Find where the given text appears and provide that cell's center as (x, y) coordinate. 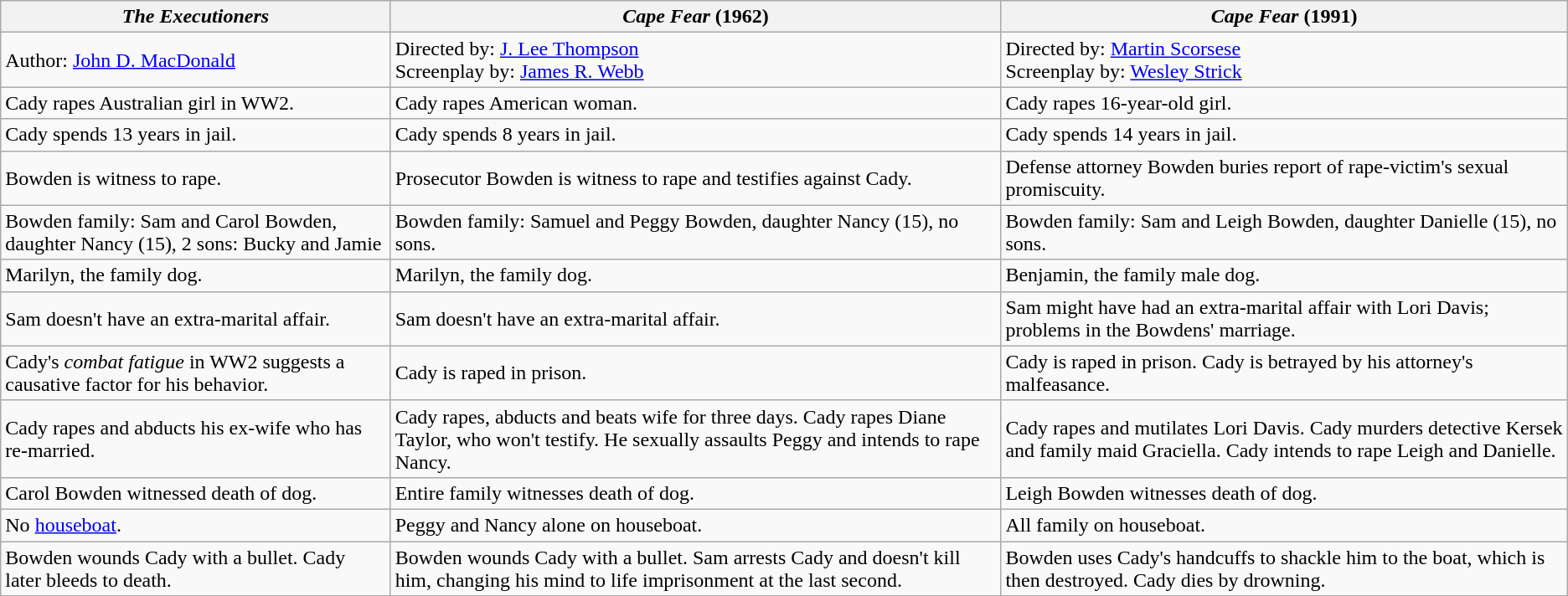
Cady's combat fatigue in WW2 suggests a causative factor for his behavior. (196, 373)
The Executioners (196, 17)
No houseboat. (196, 525)
Cady rapes, abducts and beats wife for three days. Cady rapes Diane Taylor, who won't testify. He sexually assaults Peggy and intends to rape Nancy. (695, 439)
Bowden family: Sam and Carol Bowden, daughter Nancy (15), 2 sons: Bucky and Jamie (196, 233)
Carol Bowden witnessed death of dog. (196, 493)
Peggy and Nancy alone on houseboat. (695, 525)
Sam might have had an extra-marital affair with Lori Davis; problems in the Bowdens' marriage. (1284, 318)
Bowden family: Samuel and Peggy Bowden, daughter Nancy (15), no sons. (695, 233)
Cady rapes and abducts his ex-wife who has re-married. (196, 439)
Cady is raped in prison. (695, 373)
Cape Fear (1991) (1284, 17)
Directed by: J. Lee Thompson Screenplay by: James R. Webb (695, 60)
Author: John D. MacDonald (196, 60)
Cady spends 13 years in jail. (196, 135)
All family on houseboat. (1284, 525)
Cady spends 14 years in jail. (1284, 135)
Cape Fear (1962) (695, 17)
Bowden wounds Cady with a bullet. Cady later bleeds to death. (196, 568)
Bowden family: Sam and Leigh Bowden, daughter Danielle (15), no sons. (1284, 233)
Cady rapes American woman. (695, 103)
Cady is raped in prison. Cady is betrayed by his attorney's malfeasance. (1284, 373)
Defense attorney Bowden buries report of rape-victim's sexual promiscuity. (1284, 177)
Cady rapes Australian girl in WW2. (196, 103)
Cady rapes and mutilates Lori Davis. Cady murders detective Kersek and family maid Graciella. Cady intends to rape Leigh and Danielle. (1284, 439)
Bowden uses Cady's handcuffs to shackle him to the boat, which is then destroyed. Cady dies by drowning. (1284, 568)
Benjamin, the family male dog. (1284, 275)
Prosecutor Bowden is witness to rape and testifies against Cady. (695, 177)
Bowden wounds Cady with a bullet. Sam arrests Cady and doesn't kill him, changing his mind to life imprisonment at the last second. (695, 568)
Bowden is witness to rape. (196, 177)
Cady spends 8 years in jail. (695, 135)
Directed by: Martin Scorsese Screenplay by: Wesley Strick (1284, 60)
Entire family witnesses death of dog. (695, 493)
Cady rapes 16-year-old girl. (1284, 103)
Leigh Bowden witnesses death of dog. (1284, 493)
